Capture the cell that displays the provided text and extract its [x, y] central coordinate. 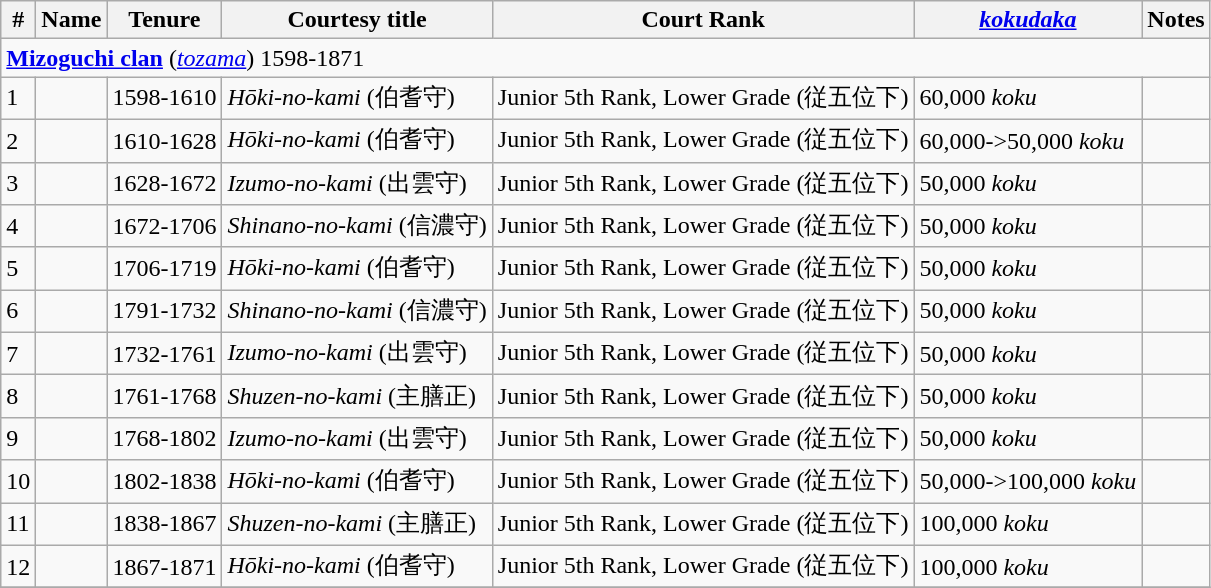
1706-1719 [164, 268]
7 [18, 354]
1761-1768 [164, 396]
Tenure [164, 20]
Courtesy title [357, 20]
4 [18, 226]
50,000->100,000 koku [1028, 482]
1838-1867 [164, 524]
2 [18, 140]
60,000 koku [1028, 98]
5 [18, 268]
3 [18, 184]
kokudaka [1028, 20]
Name [72, 20]
1610-1628 [164, 140]
Mizoguchi clan (tozama) 1598-1871 [606, 58]
1628-1672 [164, 184]
12 [18, 566]
1732-1761 [164, 354]
1672-1706 [164, 226]
Court Rank [703, 20]
9 [18, 438]
11 [18, 524]
1791-1732 [164, 312]
1802-1838 [164, 482]
6 [18, 312]
# [18, 20]
1867-1871 [164, 566]
1 [18, 98]
60,000->50,000 koku [1028, 140]
8 [18, 396]
Notes [1176, 20]
1598-1610 [164, 98]
10 [18, 482]
1768-1802 [164, 438]
